Extract the (x, y) coordinate from the center of the cell holding the provided text.  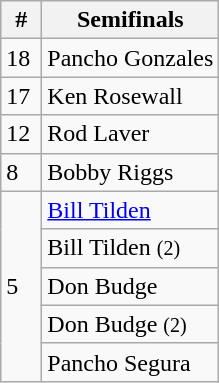
Semifinals (130, 20)
8 (22, 172)
Don Budge (2) (130, 324)
17 (22, 96)
Bill Tilden (130, 210)
# (22, 20)
Don Budge (130, 286)
Pancho Segura (130, 362)
5 (22, 286)
Bill Tilden (2) (130, 248)
18 (22, 58)
12 (22, 134)
Bobby Riggs (130, 172)
Rod Laver (130, 134)
Ken Rosewall (130, 96)
Pancho Gonzales (130, 58)
